Return the [x, y] coordinate for the center point of the cell that contains the specified text.  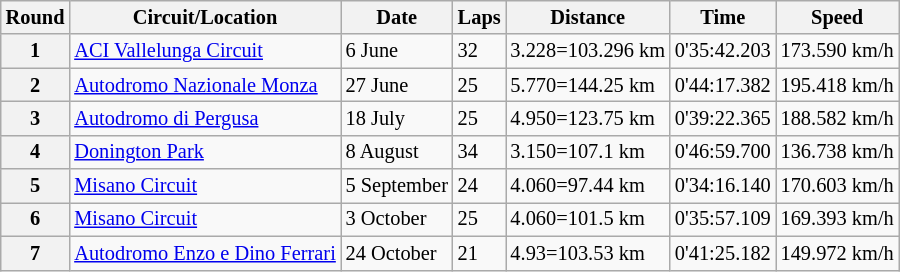
Autodromo di Pergusa [204, 118]
3 [36, 118]
2 [36, 85]
Round [36, 17]
4.060=97.44 km [588, 186]
3.150=107.1 km [588, 152]
149.972 km/h [838, 253]
Donington Park [204, 152]
5.770=144.25 km [588, 85]
0'35:42.203 [723, 51]
0'41:25.182 [723, 253]
Time [723, 17]
1 [36, 51]
136.738 km/h [838, 152]
6 June [397, 51]
173.590 km/h [838, 51]
0'46:59.700 [723, 152]
0'44:17.382 [723, 85]
170.603 km/h [838, 186]
8 August [397, 152]
0'35:57.109 [723, 219]
Date [397, 17]
4.950=123.75 km [588, 118]
0'34:16.140 [723, 186]
6 [36, 219]
0'39:22.365 [723, 118]
3.228=103.296 km [588, 51]
27 June [397, 85]
4 [36, 152]
4.93=103.53 km [588, 253]
34 [480, 152]
169.393 km/h [838, 219]
195.418 km/h [838, 85]
32 [480, 51]
3 October [397, 219]
Distance [588, 17]
ACI Vallelunga Circuit [204, 51]
7 [36, 253]
Laps [480, 17]
4.060=101.5 km [588, 219]
24 October [397, 253]
5 September [397, 186]
Autodromo Enzo e Dino Ferrari [204, 253]
5 [36, 186]
18 July [397, 118]
Autodromo Nazionale Monza [204, 85]
24 [480, 186]
Speed [838, 17]
Circuit/Location [204, 17]
21 [480, 253]
188.582 km/h [838, 118]
